Find where the given text appears and provide that cell's center as (x, y) coordinate. 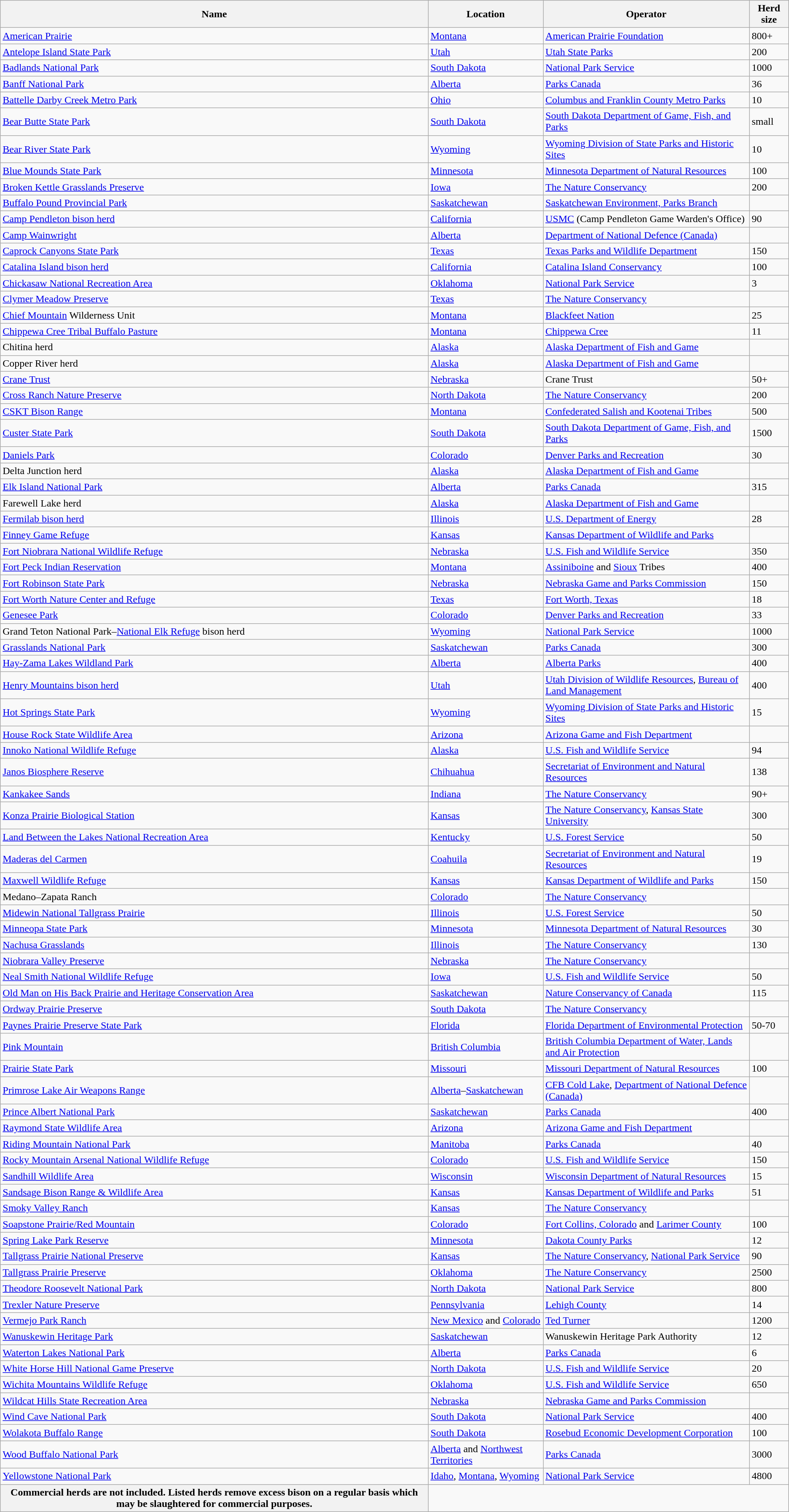
Location (486, 14)
Midewin National Tallgrass Prairie (214, 913)
130 (769, 945)
Caprock Canyons State Park (214, 251)
Commercial herds are not included. Listed herds remove excess bison on a regular basis which may be slaughtered for commercial purposes. (214, 1498)
Confederated Salish and Kootenai Tribes (647, 411)
Prairie State Park (214, 1068)
Old Man on His Back Prairie and Heritage Conservation Area (214, 993)
Wolakota Buffalo Range (214, 1433)
350 (769, 551)
Smoky Valley Ranch (214, 1208)
40 (769, 1144)
Riding Mountain National Park (214, 1144)
Department of National Defence (Canada) (647, 235)
Tallgrass Prairie National Preserve (214, 1256)
Elk Island National Park (214, 487)
Lehigh County (647, 1304)
Blackfeet Nation (647, 315)
Fort Collins, Colorado and Larimer County (647, 1224)
The Nature Conservancy, Kansas State University (647, 816)
25 (769, 315)
Assiniboine and Sioux Tribes (647, 567)
Rosebud Economic Development Corporation (647, 1433)
Missouri Department of Natural Resources (647, 1068)
American Prairie Foundation (647, 36)
Coahuila (486, 859)
Alberta and Northwest Territories (486, 1455)
Alberta Parks (647, 663)
Cross Ranch Nature Preserve (214, 395)
Catalina Island Conservancy (647, 267)
Pink Mountain (214, 1047)
Kentucky (486, 837)
Blue Mounds State Park (214, 171)
House Rock State Wildlife Area (214, 734)
14 (769, 1304)
Saskatchewan Environment, Parks Branch (647, 203)
115 (769, 993)
Theodore Roosevelt National Park (214, 1288)
Chippewa Cree (647, 331)
Paynes Prairie Preserve State Park (214, 1025)
Innoko National Wildlife Refuge (214, 750)
Sandsage Bison Range & Wildlife Area (214, 1192)
small (769, 121)
Wanuskewin Heritage Park Authority (647, 1336)
Columbus and Franklin County Metro Parks (647, 100)
Custer State Park (214, 433)
Rocky Mountain Arsenal National Wildlife Refuge (214, 1160)
50+ (769, 379)
Wichita Mountains Wildlife Refuge (214, 1385)
Pennsylvania (486, 1304)
18 (769, 599)
Waterton Lakes National Park (214, 1352)
3000 (769, 1455)
Hay-Zama Lakes Wildland Park (214, 663)
Dakota County Parks (647, 1240)
White Horse Hill National Game Preserve (214, 1369)
800+ (769, 36)
Prince Albert National Park (214, 1112)
Konza Prairie Biological Station (214, 816)
Niobrara Valley Preserve (214, 961)
Maxwell Wildlife Refuge (214, 881)
Medano–Zapata Ranch (214, 897)
Neal Smith National Wildlife Refuge (214, 977)
Wisconsin (486, 1176)
Chihuahua (486, 772)
Name (214, 14)
Wisconsin Department of Natural Resources (647, 1176)
Fort Worth, Texas (647, 599)
Wind Cave National Park (214, 1417)
1200 (769, 1320)
Nachusa Grasslands (214, 945)
28 (769, 519)
Chief Mountain Wilderness Unit (214, 315)
3 (769, 283)
4800 (769, 1476)
Idaho, Montana, Wyoming (486, 1476)
6 (769, 1352)
British Columbia Department of Water, Lands and Air Protection (647, 1047)
Finney Game Refuge (214, 535)
Janos Biosphere Reserve (214, 772)
Wildcat Hills State Recreation Area (214, 1401)
Broken Kettle Grasslands Preserve (214, 187)
90+ (769, 794)
American Prairie (214, 36)
Banff National Park (214, 84)
20 (769, 1369)
Yellowstone National Park (214, 1476)
Daniels Park (214, 455)
U.S. Department of Energy (647, 519)
Trexler Nature Preserve (214, 1304)
Florida (486, 1025)
Missouri (486, 1068)
Tallgrass Prairie Preserve (214, 1272)
51 (769, 1192)
500 (769, 411)
Clymer Meadow Preserve (214, 299)
Hot Springs State Park (214, 712)
The Nature Conservancy, National Park Service (647, 1256)
1500 (769, 433)
Badlands National Park (214, 68)
Grand Teton National Park–National Elk Refuge bison herd (214, 631)
Florida Department of Environmental Protection (647, 1025)
33 (769, 615)
Fort Niobrara National Wildlife Refuge (214, 551)
Camp Wainwright (214, 235)
19 (769, 859)
Bear River State Park (214, 149)
Spring Lake Park Reserve (214, 1240)
Soapstone Prairie/Red Mountain (214, 1224)
Minneopa State Park (214, 929)
Henry Mountains bison herd (214, 685)
138 (769, 772)
Herd size (769, 14)
Copper River herd (214, 363)
New Mexico and Colorado (486, 1320)
CFB Cold Lake, Department of National Defence (Canada) (647, 1090)
Fort Worth Nature Center and Refuge (214, 599)
Nature Conservancy of Canada (647, 993)
Grasslands National Park (214, 647)
650 (769, 1385)
Farewell Lake herd (214, 503)
Buffalo Pound Provincial Park (214, 203)
50-70 (769, 1025)
Fort Robinson State Park (214, 583)
Bear Butte State Park (214, 121)
Alberta–Saskatchewan (486, 1090)
Ted Turner (647, 1320)
Raymond State Wildlife Area (214, 1128)
11 (769, 331)
Wanuskewin Heritage Park (214, 1336)
Texas Parks and Wildlife Department (647, 251)
Operator (647, 14)
315 (769, 487)
Indiana (486, 794)
Ohio (486, 100)
Camp Pendleton bison herd (214, 219)
Genesee Park (214, 615)
Manitoba (486, 1144)
Chitina herd (214, 347)
2500 (769, 1272)
Antelope Island State Park (214, 52)
Utah Division of Wildlife Resources, Bureau of Land Management (647, 685)
Delta Junction herd (214, 471)
Land Between the Lakes National Recreation Area (214, 837)
36 (769, 84)
British Columbia (486, 1047)
Vermejo Park Ranch (214, 1320)
Wood Buffalo National Park (214, 1455)
Primrose Lake Air Weapons Range (214, 1090)
Utah State Parks (647, 52)
Ordway Prairie Preserve (214, 1009)
94 (769, 750)
Fermilab bison herd (214, 519)
Fort Peck Indian Reservation (214, 567)
800 (769, 1288)
CSKT Bison Range (214, 411)
USMC (Camp Pendleton Game Warden's Office) (647, 219)
Maderas del Carmen (214, 859)
Chippewa Cree Tribal Buffalo Pasture (214, 331)
Chickasaw National Recreation Area (214, 283)
Sandhill Wildlife Area (214, 1176)
Catalina Island bison herd (214, 267)
Kankakee Sands (214, 794)
Battelle Darby Creek Metro Park (214, 100)
